Determine the (x, y) coordinate at the center of the cell enclosing the given text.  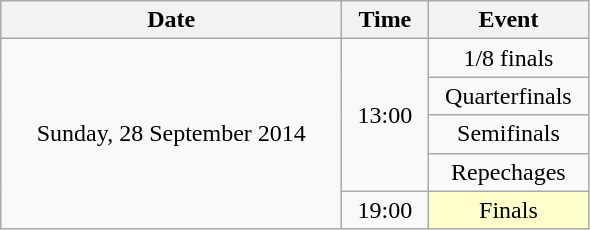
Repechages (508, 172)
Finals (508, 210)
Event (508, 20)
19:00 (385, 210)
Time (385, 20)
Sunday, 28 September 2014 (172, 134)
Semifinals (508, 134)
Date (172, 20)
1/8 finals (508, 58)
Quarterfinals (508, 96)
13:00 (385, 115)
